Output the [X, Y] coordinate of the center of the cell containing the given text.  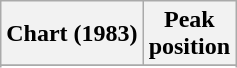
Chart (1983) [72, 34]
Peak position [189, 34]
